Pinpoint the cell where the given text exists, returning its [X, Y] midpoint coordinate. 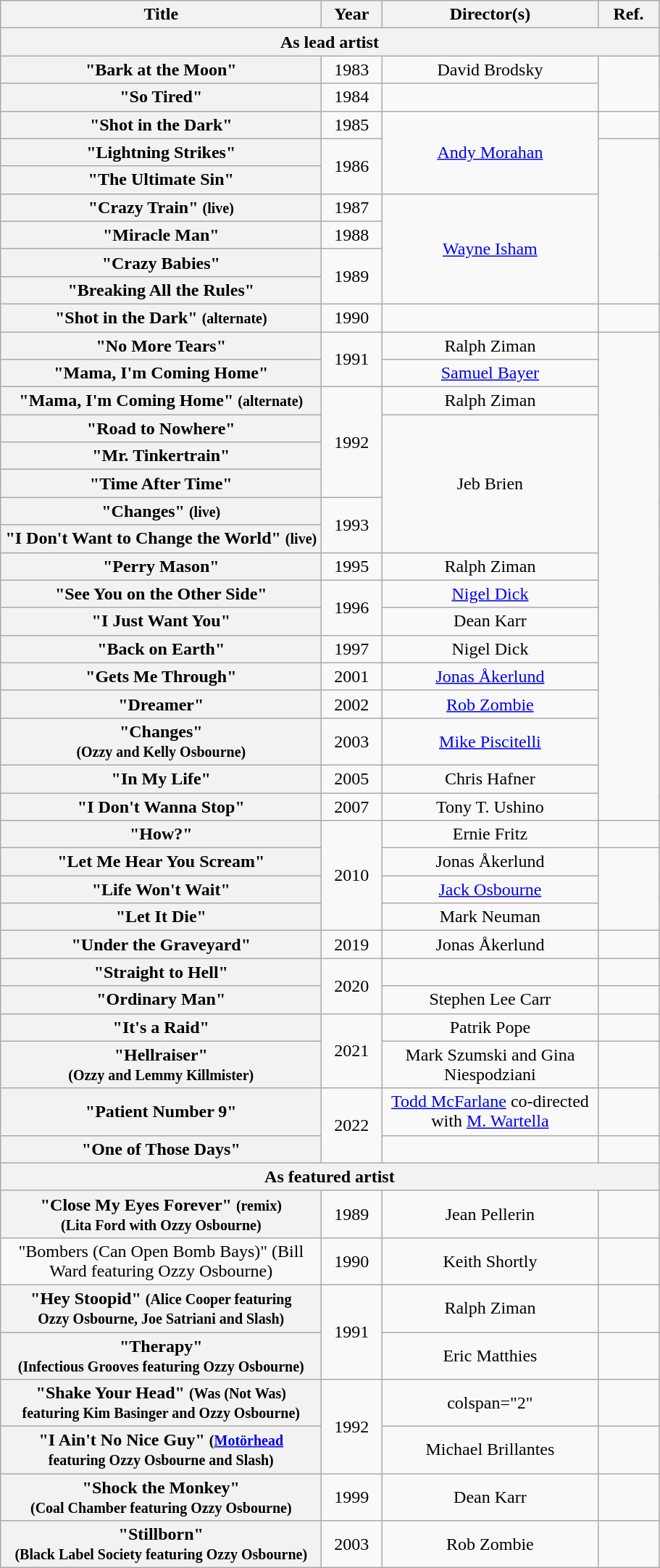
David Brodsky [490, 70]
"See You on the Other Side" [161, 594]
1995 [352, 566]
"Miracle Man" [161, 235]
Year [352, 14]
2001 [352, 676]
1993 [352, 525]
1999 [352, 1498]
As lead artist [330, 42]
"How?" [161, 834]
"Mama, I'm Coming Home" [161, 373]
"Hey Stoopid" (Alice Cooper featuringOzzy Osbourne, Joe Satriani and Slash) [161, 1308]
As featured artist [330, 1177]
"Bark at the Moon" [161, 70]
"Hellraiser"(Ozzy and Lemmy Killmister) [161, 1064]
2005 [352, 779]
1997 [352, 649]
Jeb Brien [490, 484]
Ref. [629, 14]
Samuel Bayer [490, 373]
Mark Szumski and Gina Niespodziani [490, 1064]
Stephen Lee Carr [490, 1000]
"Patient Number 9" [161, 1112]
2020 [352, 986]
Michael Brillantes [490, 1450]
Eric Matthies [490, 1356]
"I Don't Want to Change the World" (live) [161, 539]
"So Tired" [161, 97]
Andy Morahan [490, 152]
1984 [352, 97]
"Let It Die" [161, 917]
"Under the Graveyard" [161, 945]
Title [161, 14]
Tony T. Ushino [490, 807]
Mike Piscitelli [490, 741]
2010 [352, 876]
"One of Those Days" [161, 1149]
"Breaking All the Rules" [161, 290]
"The Ultimate Sin" [161, 180]
2021 [352, 1051]
Director(s) [490, 14]
"Ordinary Man" [161, 1000]
"No More Tears" [161, 346]
2019 [352, 945]
"I Ain't No Nice Guy" (Motörheadfeaturing Ozzy Osbourne and Slash) [161, 1450]
"Let Me Hear You Scream" [161, 862]
"Mama, I'm Coming Home" (alternate) [161, 401]
"Back on Earth" [161, 649]
"Changes"(Ozzy and Kelly Osbourne) [161, 741]
"Lightning Strikes" [161, 152]
"Mr. Tinkertrain" [161, 456]
"Life Won't Wait" [161, 889]
Ernie Fritz [490, 834]
"Gets Me Through" [161, 676]
"It's a Raid" [161, 1027]
"Crazy Babies" [161, 262]
"Time After Time" [161, 484]
"Close My Eyes Forever" (remix)(Lita Ford with Ozzy Osbourne) [161, 1214]
"Shock the Monkey"(Coal Chamber featuring Ozzy Osbourne) [161, 1498]
Jack Osbourne [490, 889]
1983 [352, 70]
Jean Pellerin [490, 1214]
"Shot in the Dark" [161, 125]
1986 [352, 166]
"I Just Want You" [161, 621]
1996 [352, 607]
"Shot in the Dark" (alternate) [161, 318]
2007 [352, 807]
Todd McFarlane co-directed with M. Wartella [490, 1112]
"Shake Your Head" (Was (Not Was)featuring Kim Basinger and Ozzy Osbourne) [161, 1403]
1985 [352, 125]
"Bombers (Can Open Bomb Bays)" (Bill Ward featuring Ozzy Osbourne) [161, 1261]
Patrik Pope [490, 1027]
"Perry Mason" [161, 566]
1987 [352, 207]
Mark Neuman [490, 917]
"Dreamer" [161, 704]
"I Don't Wanna Stop" [161, 807]
Wayne Isham [490, 249]
"Road to Nowhere" [161, 428]
colspan="2" [490, 1403]
"Stillborn"(Black Label Society featuring Ozzy Osbourne) [161, 1544]
Keith Shortly [490, 1261]
"Changes" (live) [161, 511]
1988 [352, 235]
2002 [352, 704]
2022 [352, 1125]
"In My Life" [161, 779]
"Therapy"(Infectious Grooves featuring Ozzy Osbourne) [161, 1356]
Chris Hafner [490, 779]
"Straight to Hell" [161, 972]
"Crazy Train" (live) [161, 207]
